Output the [x, y] coordinate of the center of the cell containing the given text.  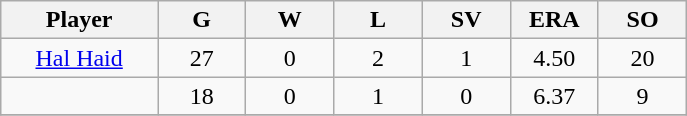
2 [378, 58]
Hal Haid [80, 58]
SV [466, 20]
27 [202, 58]
18 [202, 96]
20 [642, 58]
4.50 [554, 58]
W [290, 20]
SO [642, 20]
G [202, 20]
Player [80, 20]
9 [642, 96]
6.37 [554, 96]
ERA [554, 20]
L [378, 20]
